Find where the given text appears and provide that cell's center as [X, Y] coordinate. 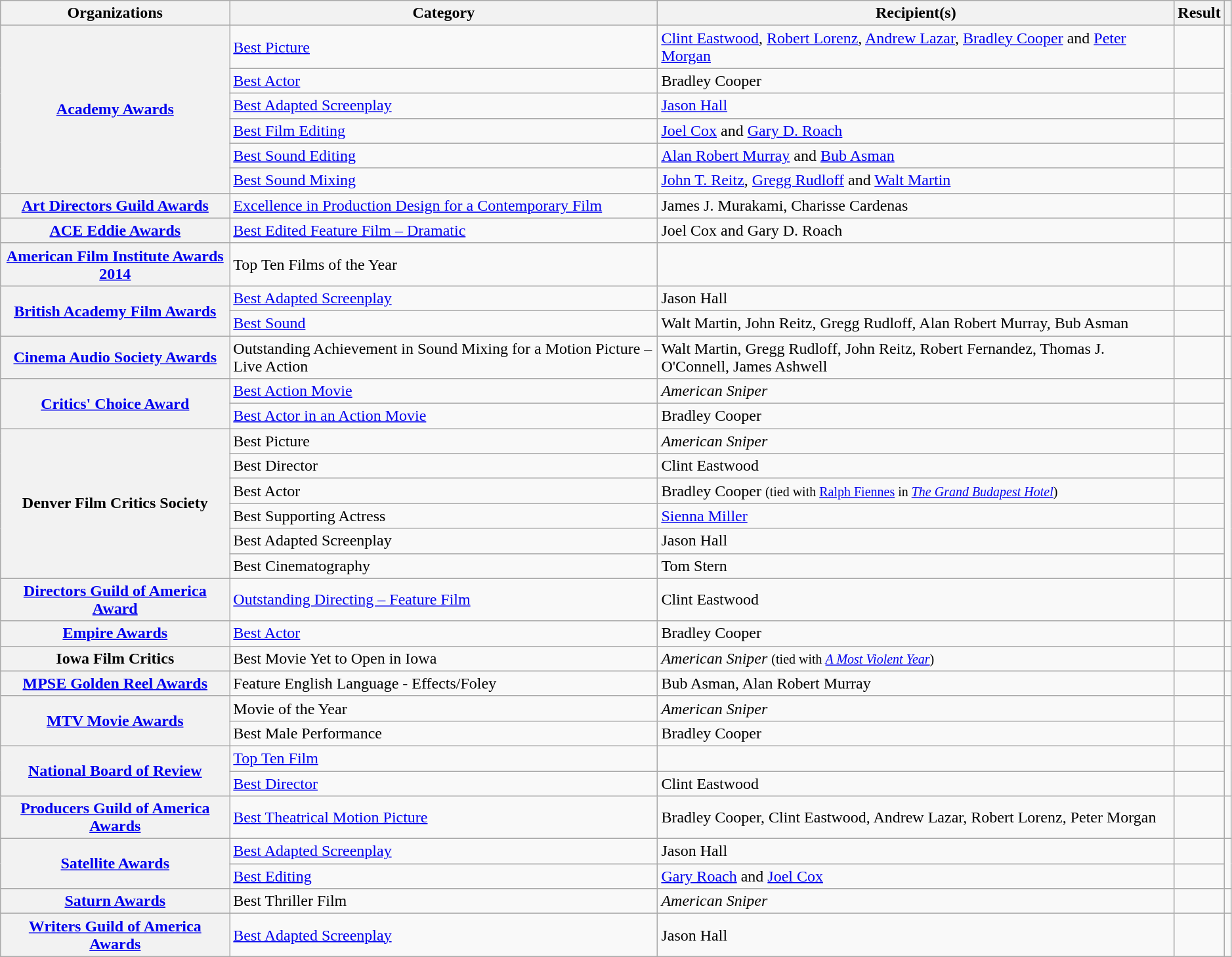
Denver Film Critics Society [116, 503]
Best Thriller Film [444, 901]
Academy Awards [116, 109]
Best Actor in an Action Movie [444, 416]
Walt Martin, Gregg Rudloff, John Reitz, Robert Fernandez, Thomas J. O'Connell, James Ashwell [916, 357]
Best Film Editing [444, 131]
ACE Eddie Awards [116, 230]
Best Cinematography [444, 566]
Feature English Language - Effects/Foley [444, 683]
Writers Guild of America Awards [116, 935]
Best Sound Mixing [444, 181]
Category [444, 13]
Result [1199, 13]
Best Editing [444, 876]
American Film Institute Awards 2014 [116, 264]
British Academy Film Awards [116, 310]
Best Theatrical Motion Picture [444, 818]
Saturn Awards [116, 901]
John T. Reitz, Gregg Rudloff and Walt Martin [916, 181]
Sienna Miller [916, 516]
Recipient(s) [916, 13]
Bradley Cooper, Clint Eastwood, Andrew Lazar, Robert Lorenz, Peter Morgan [916, 818]
Critics' Choice Award [116, 404]
James J. Murakami, Charisse Cardenas [916, 205]
Organizations [116, 13]
Walt Martin, John Reitz, Gregg Rudloff, Alan Robert Murray, Bub Asman [916, 323]
Best Movie Yet to Open in Iowa [444, 658]
Best Sound [444, 323]
Satellite Awards [116, 864]
Best Action Movie [444, 391]
Best Male Performance [444, 733]
Outstanding Directing – Feature Film [444, 600]
Bradley Cooper (tied with Ralph Fiennes in The Grand Budapest Hotel) [916, 491]
Clint Eastwood, Robert Lorenz, Andrew Lazar, Bradley Cooper and Peter Morgan [916, 47]
Producers Guild of America Awards [116, 818]
Top Ten Films of the Year [444, 264]
Best Supporting Actress [444, 516]
Excellence in Production Design for a Contemporary Film [444, 205]
Movie of the Year [444, 708]
American Sniper (tied with A Most Violent Year) [916, 658]
National Board of Review [116, 771]
Best Sound Editing [444, 156]
Top Ten Film [444, 758]
Best Edited Feature Film – Dramatic [444, 230]
Gary Roach and Joel Cox [916, 876]
MTV Movie Awards [116, 721]
Art Directors Guild Awards [116, 205]
Alan Robert Murray and Bub Asman [916, 156]
MPSE Golden Reel Awards [116, 683]
Outstanding Achievement in Sound Mixing for a Motion Picture – Live Action [444, 357]
Empire Awards [116, 633]
Directors Guild of America Award [116, 600]
Cinema Audio Society Awards [116, 357]
Iowa Film Critics [116, 658]
Bub Asman, Alan Robert Murray [916, 683]
Tom Stern [916, 566]
